Find where the given text appears and provide that cell's center as [X, Y] coordinate. 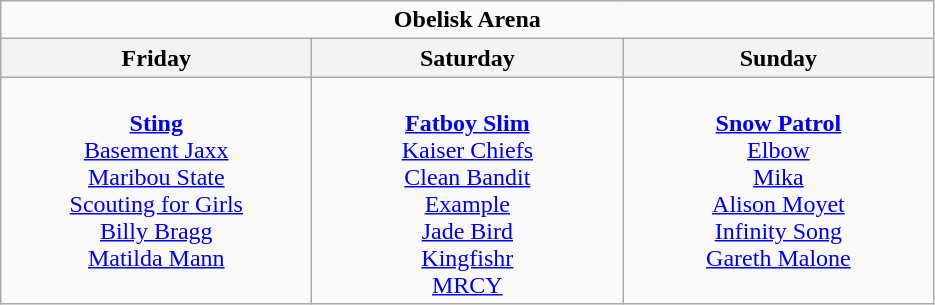
Friday [156, 58]
Sting Basement Jaxx Maribou State Scouting for Girls Billy Bragg Matilda Mann [156, 190]
Fatboy Slim Kaiser Chiefs Clean Bandit Example Jade Bird Kingfishr MRCY [468, 190]
Obelisk Arena [468, 20]
Sunday [778, 58]
Saturday [468, 58]
Snow Patrol Elbow Mika Alison Moyet Infinity Song Gareth Malone [778, 190]
